Pinpoint the cell where the given text exists, returning its [x, y] midpoint coordinate. 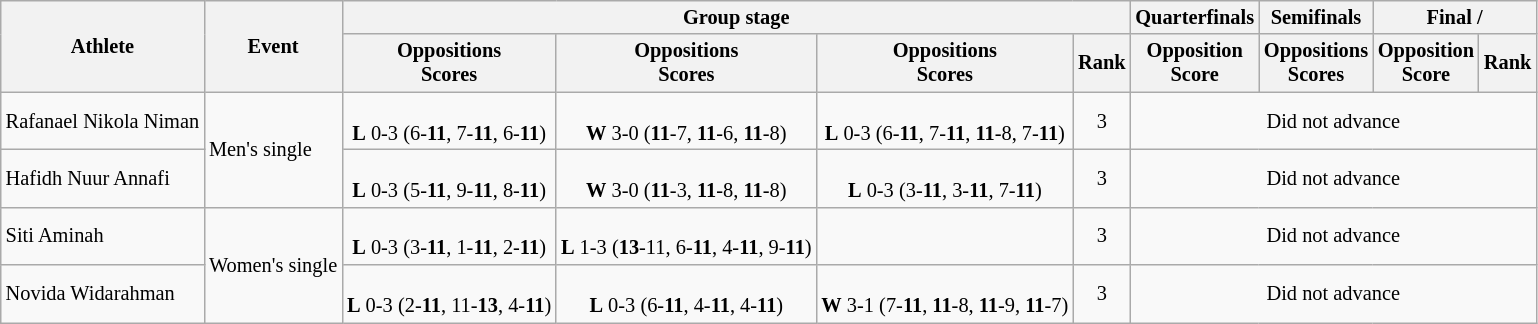
L 0-3 (3-11, 1-11, 2-11) [449, 236]
L 0-3 (2-11, 11-13, 4-11) [449, 294]
L 1-3 (13-11, 6-11, 4-11, 9-11) [686, 236]
Semifinals [1316, 17]
Athlete [102, 46]
Final / [1454, 17]
L 0-3 (6-11, 7-11, 11-8, 7-11) [944, 121]
L 0-3 (5-11, 9-11, 8-11) [449, 178]
Men's single [273, 150]
Siti Aminah [102, 236]
Rafanael Nikola Niman [102, 121]
W 3-0 (11-3, 11-8, 11-8) [686, 178]
Event [273, 46]
Women's single [273, 264]
L 0-3 (6-11, 7-11, 6-11) [449, 121]
W 3-1 (7-11, 11-8, 11-9, 11-7) [944, 294]
W 3-0 (11-7, 11-6, 11-8) [686, 121]
L 0-3 (6-11, 4-11, 4-11) [686, 294]
Quarterfinals [1194, 17]
L 0-3 (3-11, 3-11, 7-11) [944, 178]
Novida Widarahman [102, 294]
Group stage [736, 17]
Hafidh Nuur Annafi [102, 178]
